Identify which cell holds the provided text, then report its [x, y] central coordinate. 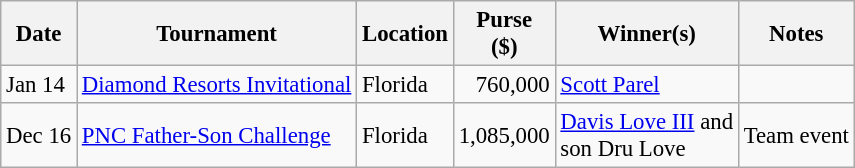
Date [39, 34]
1,085,000 [504, 136]
Winner(s) [646, 34]
760,000 [504, 85]
Jan 14 [39, 85]
Location [406, 34]
Scott Parel [646, 85]
Diamond Resorts Invitational [216, 85]
Davis Love III andson Dru Love [646, 136]
Notes [796, 34]
PNC Father-Son Challenge [216, 136]
Team event [796, 136]
Dec 16 [39, 136]
Purse($) [504, 34]
Tournament [216, 34]
